Identify which cell holds the provided text, then report its [x, y] central coordinate. 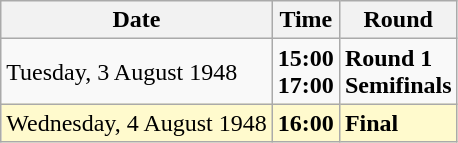
Round [398, 20]
Round 1Semifinals [398, 72]
Final [398, 123]
Date [137, 20]
15:0017:00 [306, 72]
Time [306, 20]
Tuesday, 3 August 1948 [137, 72]
16:00 [306, 123]
Wednesday, 4 August 1948 [137, 123]
